Determine the (X, Y) coordinate at the center of the cell enclosing the given text.  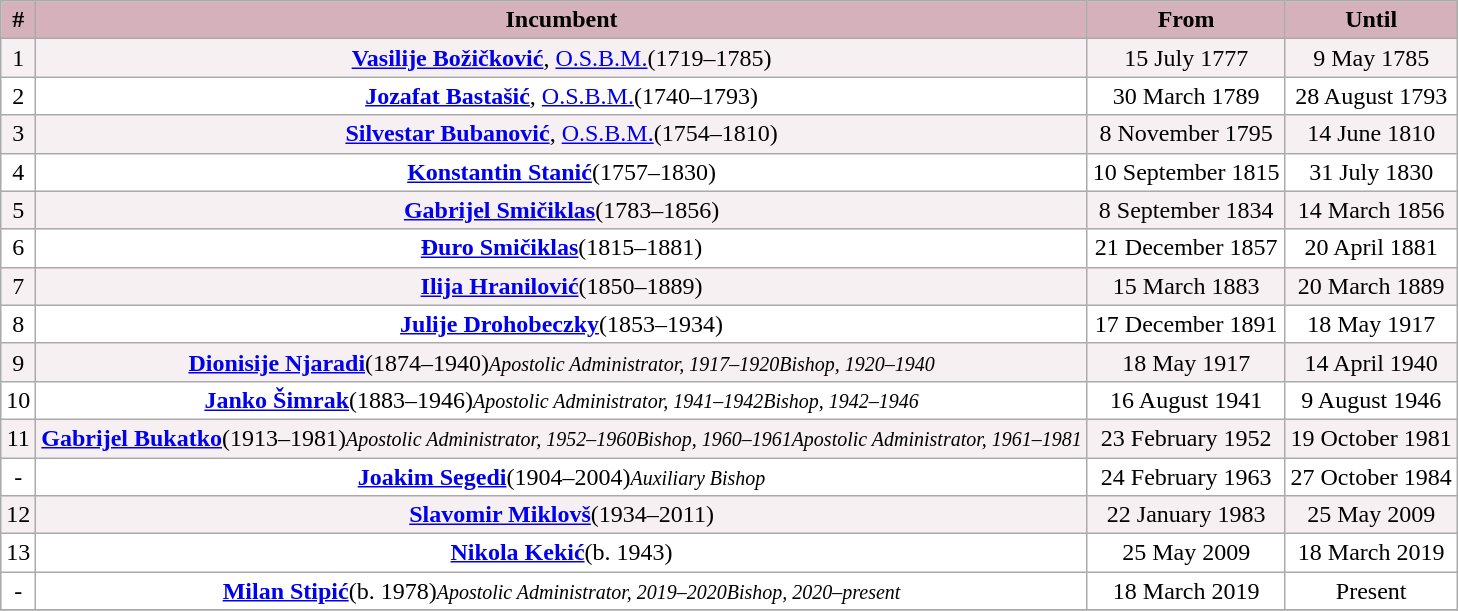
6 (18, 248)
8 September 1834 (1186, 210)
9 August 1946 (1371, 400)
Julije Drohobeczky(1853–1934) (562, 324)
8 November 1795 (1186, 134)
20 March 1889 (1371, 286)
21 December 1857 (1186, 248)
30 March 1789 (1186, 96)
8 (18, 324)
From (1186, 20)
12 (18, 515)
23 February 1952 (1186, 438)
24 February 1963 (1186, 477)
22 January 1983 (1186, 515)
28 August 1793 (1371, 96)
13 (18, 553)
# (18, 20)
Đuro Smičiklas(1815–1881) (562, 248)
11 (18, 438)
1 (18, 58)
2 (18, 96)
Slavomir Miklovš(1934–2011) (562, 515)
16 August 1941 (1186, 400)
Konstantin Stanić(1757–1830) (562, 172)
Nikola Kekić(b. 1943) (562, 553)
14 April 1940 (1371, 362)
Incumbent (562, 20)
9 (18, 362)
9 May 1785 (1371, 58)
Jozafat Bastašić, O.S.B.M.(1740–1793) (562, 96)
Milan Stipić(b. 1978)Apostolic Administrator, 2019–2020Bishop, 2020–present (562, 591)
Present (1371, 591)
17 December 1891 (1186, 324)
3 (18, 134)
Gabrijel Bukatko(1913–1981)Apostolic Administrator, 1952–1960Bishop, 1960–1961Apostolic Administrator, 1961–1981 (562, 438)
4 (18, 172)
15 March 1883 (1186, 286)
Gabrijel Smičiklas(1783–1856) (562, 210)
Dionisije Njaradi(1874–1940)Apostolic Administrator, 1917–1920Bishop, 1920–1940 (562, 362)
Vasilije Božičković, O.S.B.M.(1719–1785) (562, 58)
14 March 1856 (1371, 210)
Janko Šimrak(1883–1946)Apostolic Administrator, 1941–1942Bishop, 1942–1946 (562, 400)
31 July 1830 (1371, 172)
5 (18, 210)
27 October 1984 (1371, 477)
15 July 1777 (1186, 58)
10 September 1815 (1186, 172)
Until (1371, 20)
7 (18, 286)
19 October 1981 (1371, 438)
10 (18, 400)
Ilija Hranilović(1850–1889) (562, 286)
20 April 1881 (1371, 248)
Joakim Segedi(1904–2004)Auxiliary Bishop (562, 477)
14 June 1810 (1371, 134)
Silvestar Bubanović, O.S.B.M.(1754–1810) (562, 134)
